From the cell containing the given text, extract its center point as (x, y) coordinate. 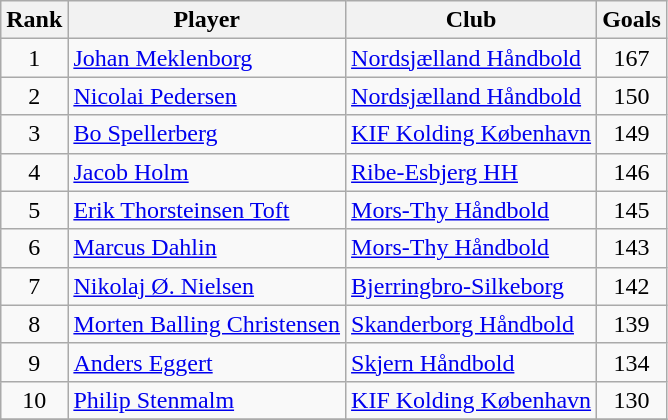
Ribe-Esbjerg HH (472, 172)
6 (34, 248)
130 (632, 400)
7 (34, 286)
Erik Thorsteinsen Toft (207, 210)
139 (632, 324)
Skanderborg Håndbold (472, 324)
134 (632, 362)
10 (34, 400)
Johan Meklenborg (207, 58)
1 (34, 58)
150 (632, 96)
Anders Eggert (207, 362)
2 (34, 96)
Nicolai Pedersen (207, 96)
Skjern Håndbold (472, 362)
Club (472, 20)
3 (34, 134)
142 (632, 286)
4 (34, 172)
Nikolaj Ø. Nielsen (207, 286)
Rank (34, 20)
5 (34, 210)
146 (632, 172)
143 (632, 248)
149 (632, 134)
Bjerringbro-Silkeborg (472, 286)
Marcus Dahlin (207, 248)
Morten Balling Christensen (207, 324)
Goals (632, 20)
Philip Stenmalm (207, 400)
8 (34, 324)
9 (34, 362)
Jacob Holm (207, 172)
Bo Spellerberg (207, 134)
Player (207, 20)
167 (632, 58)
145 (632, 210)
